Detect which cell encompasses the target text, then output its [X, Y] center coordinate. 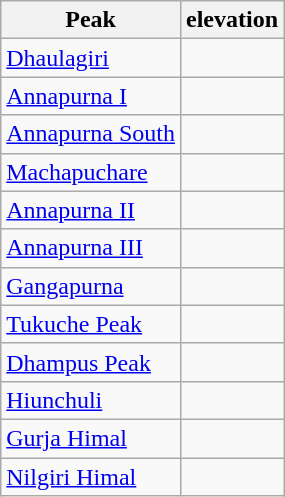
Nilgiri Himal [91, 477]
Annapurna III [91, 248]
elevation [232, 20]
Dhaulagiri [91, 58]
Hiunchuli [91, 400]
Annapurna I [91, 96]
Dhampus Peak [91, 362]
Gangapurna [91, 286]
Peak [91, 20]
Machapuchare [91, 172]
Annapurna II [91, 210]
Tukuche Peak [91, 324]
Annapurna South [91, 134]
Gurja Himal [91, 438]
